Identify which cell holds the provided text, then report its (x, y) central coordinate. 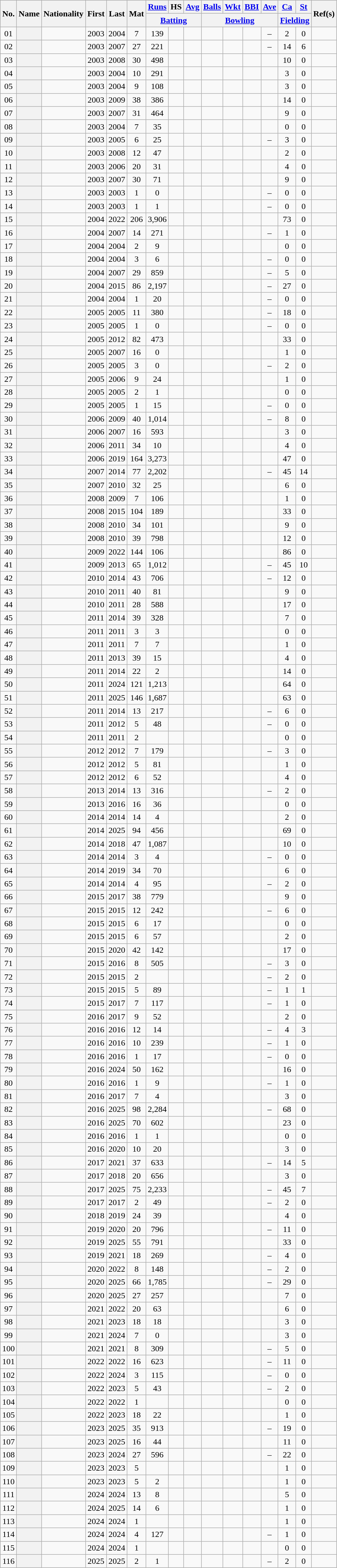
2,197 (157, 286)
3,273 (157, 459)
105 (8, 1415)
162 (157, 1070)
269 (157, 1256)
588 (157, 605)
Last (117, 14)
07 (8, 113)
91 (8, 1229)
257 (157, 1295)
HS (176, 7)
74 (8, 1003)
51 (8, 698)
103 (8, 1388)
121 (137, 684)
56 (8, 764)
116 (8, 1561)
217 (157, 711)
Wkt (233, 7)
92 (8, 1242)
291 (157, 73)
109 (8, 1468)
113 (8, 1521)
2,202 (157, 472)
Fielding (295, 20)
107 (8, 1442)
06 (8, 100)
2,284 (157, 1109)
79 (8, 1070)
59 (8, 804)
498 (157, 60)
142 (157, 950)
100 (8, 1348)
148 (157, 1269)
380 (157, 312)
Ref(s) (324, 14)
114 (8, 1534)
593 (157, 432)
505 (157, 963)
Runs (157, 7)
60 (8, 817)
53 (8, 724)
271 (157, 233)
85 (8, 1149)
Batting (174, 20)
78 (8, 1056)
3,906 (157, 220)
602 (157, 1123)
2,233 (157, 1189)
21 (8, 299)
706 (157, 578)
1,014 (157, 419)
Nationality (64, 14)
859 (157, 273)
BBI (252, 7)
117 (157, 1003)
Mat (137, 14)
90 (8, 1216)
239 (157, 1043)
139 (157, 34)
Ca (287, 7)
1,785 (157, 1282)
1,213 (157, 684)
633 (157, 1162)
No. (8, 14)
242 (157, 910)
456 (157, 831)
41 (8, 565)
87 (8, 1176)
221 (157, 47)
03 (8, 60)
St (303, 7)
76 (8, 1030)
779 (157, 897)
798 (157, 538)
99 (8, 1335)
386 (157, 100)
1,687 (157, 698)
146 (137, 698)
96 (8, 1295)
473 (157, 339)
127 (157, 1534)
328 (157, 618)
179 (157, 751)
46 (8, 631)
88 (8, 1189)
05 (8, 87)
Bowling (240, 20)
09 (8, 140)
623 (157, 1362)
110 (8, 1481)
08 (8, 126)
144 (137, 551)
83 (8, 1123)
1,087 (157, 844)
316 (157, 790)
01 (8, 34)
Balls (212, 7)
04 (8, 73)
791 (157, 1242)
58 (8, 790)
656 (157, 1176)
First (96, 14)
02 (8, 47)
54 (8, 737)
1,012 (157, 565)
97 (8, 1309)
Name (29, 14)
62 (8, 844)
189 (157, 512)
111 (8, 1495)
Ave (270, 7)
596 (157, 1455)
67 (8, 910)
Avg (193, 7)
913 (157, 1428)
26 (8, 365)
80 (8, 1083)
112 (8, 1508)
102 (8, 1375)
93 (8, 1256)
464 (157, 113)
84 (8, 1136)
61 (8, 831)
164 (137, 459)
309 (157, 1348)
72 (8, 976)
206 (137, 220)
796 (157, 1229)
